Return the (x, y) coordinate for the center point of the cell that contains the specified text.  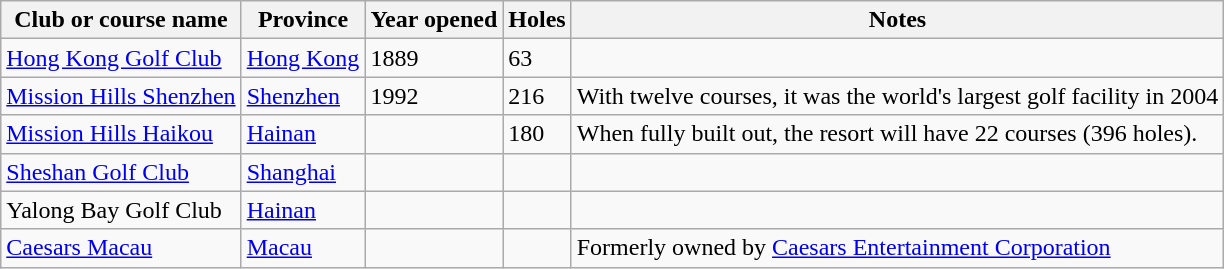
Hong Kong Golf Club (121, 58)
Sheshan Golf Club (121, 172)
63 (537, 58)
Macau (303, 248)
Province (303, 20)
Mission Hills Haikou (121, 134)
Caesars Macau (121, 248)
Shanghai (303, 172)
Formerly owned by Caesars Entertainment Corporation (898, 248)
Hong Kong (303, 58)
1992 (434, 96)
With twelve courses, it was the world's largest golf facility in 2004 (898, 96)
Notes (898, 20)
1889 (434, 58)
Holes (537, 20)
180 (537, 134)
Club or course name (121, 20)
When fully built out, the resort will have 22 courses (396 holes). (898, 134)
Yalong Bay Golf Club (121, 210)
Mission Hills Shenzhen (121, 96)
Year opened (434, 20)
216 (537, 96)
Shenzhen (303, 96)
